Capture the cell that displays the provided text and extract its [x, y] central coordinate. 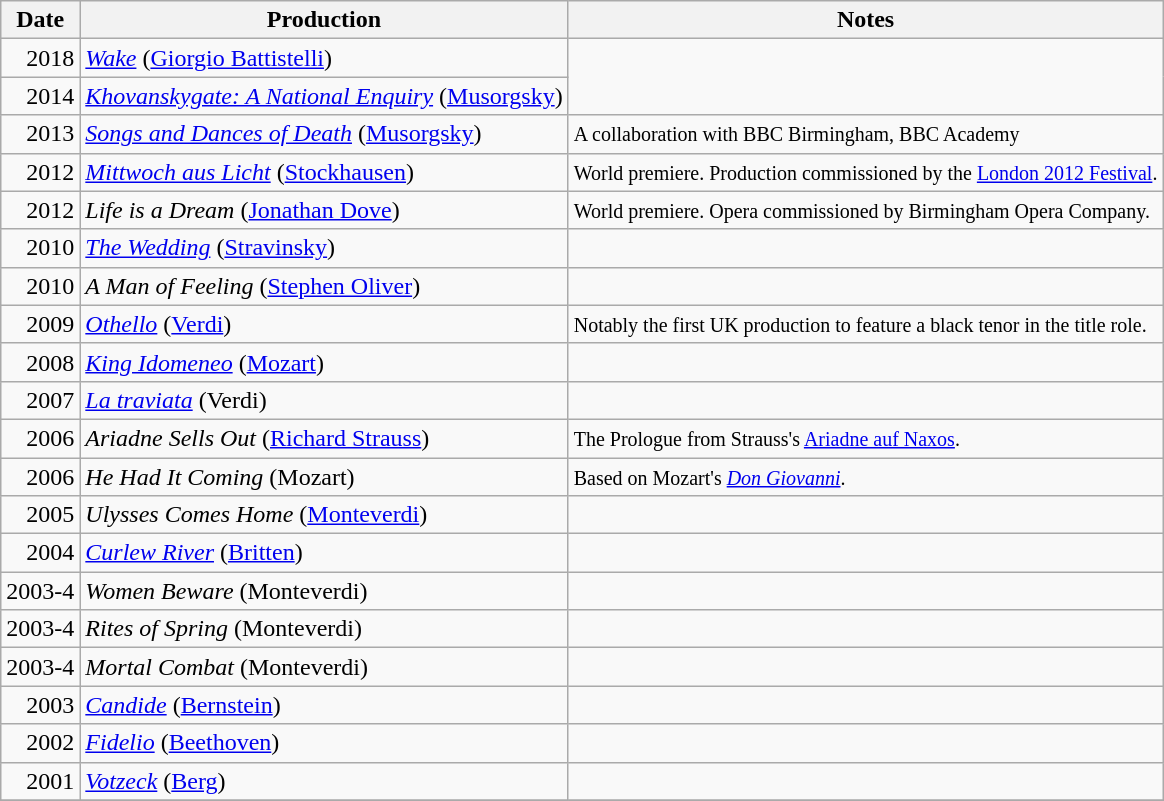
Life is a Dream (Jonathan Dove) [324, 210]
Ariadne Sells Out (Richard Strauss) [324, 438]
A collaboration with BBC Birmingham, BBC Academy [866, 134]
2005 [40, 515]
2014 [40, 96]
2002 [40, 743]
Curlew River (Britten) [324, 553]
The Prologue from Strauss's Ariadne auf Naxos. [866, 438]
2018 [40, 58]
Khovanskygate: A National Enquiry (Musorgsky) [324, 96]
Production [324, 20]
Songs and Dances of Death (Musorgsky) [324, 134]
2001 [40, 781]
2009 [40, 324]
2003 [40, 705]
Fidelio (Beethoven) [324, 743]
Ulysses Comes Home (Monteverdi) [324, 515]
World premiere. Production commissioned by the London 2012 Festival. [866, 172]
Candide (Bernstein) [324, 705]
Wake (Giorgio Battistelli) [324, 58]
King Idomeneo (Mozart) [324, 362]
A Man of Feeling (Stephen Oliver) [324, 286]
Date [40, 20]
2008 [40, 362]
La traviata (Verdi) [324, 400]
World premiere. Opera commissioned by Birmingham Opera Company. [866, 210]
Notes [866, 20]
Mittwoch aus Licht (Stockhausen) [324, 172]
2004 [40, 553]
Notably the first UK production to feature a black tenor in the title role. [866, 324]
Votzeck (Berg) [324, 781]
Based on Mozart's Don Giovanni. [866, 477]
Women Beware (Monteverdi) [324, 591]
2007 [40, 400]
Othello (Verdi) [324, 324]
He Had It Coming (Mozart) [324, 477]
Rites of Spring (Monteverdi) [324, 629]
2013 [40, 134]
The Wedding (Stravinsky) [324, 248]
Mortal Combat (Monteverdi) [324, 667]
